Return (x, y) of the center of cell containing provided text 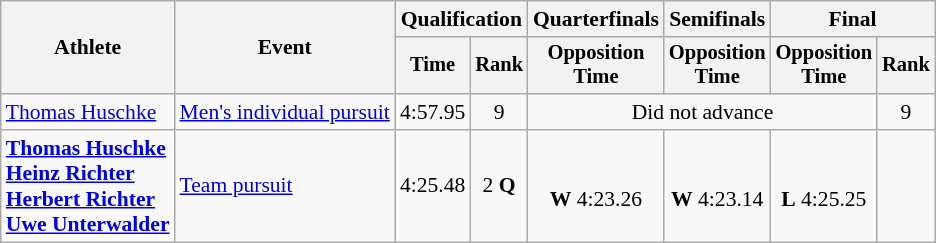
W 4:23.14 (718, 186)
Team pursuit (285, 186)
Quarterfinals (596, 19)
Semifinals (718, 19)
Did not advance (702, 112)
Qualification (462, 19)
Final (853, 19)
Men's individual pursuit (285, 112)
Time (432, 66)
2 Q (499, 186)
W 4:23.26 (596, 186)
Athlete (88, 48)
4:25.48 (432, 186)
L 4:25.25 (824, 186)
Thomas Huschke (88, 112)
Event (285, 48)
Thomas HuschkeHeinz RichterHerbert RichterUwe Unterwalder (88, 186)
4:57.95 (432, 112)
